Provide the (x, y) coordinate of the cell's center where the given text is located.  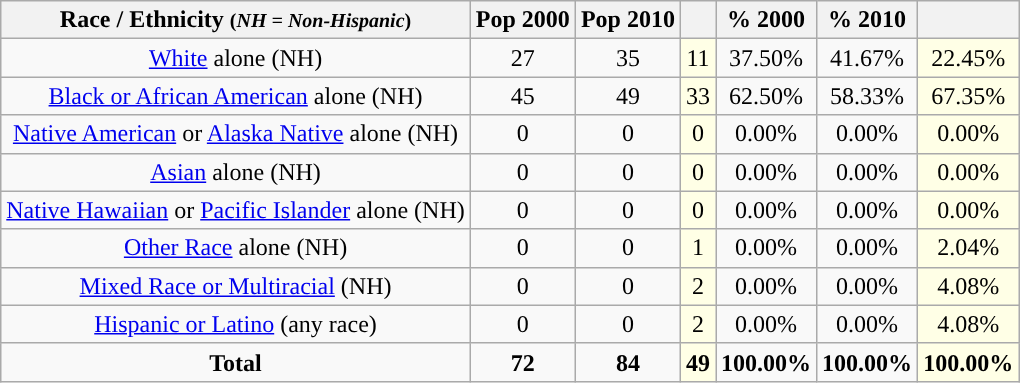
Other Race alone (NH) (236, 248)
84 (628, 362)
37.50% (766, 58)
1 (698, 248)
Pop 2010 (628, 20)
62.50% (766, 96)
Race / Ethnicity (NH = Non-Hispanic) (236, 20)
35 (628, 58)
27 (522, 58)
Native American or Alaska Native alone (NH) (236, 134)
Total (236, 362)
Asian alone (NH) (236, 172)
Mixed Race or Multiracial (NH) (236, 286)
2.04% (968, 248)
72 (522, 362)
Native Hawaiian or Pacific Islander alone (NH) (236, 210)
% 2010 (868, 20)
22.45% (968, 58)
% 2000 (766, 20)
41.67% (868, 58)
Black or African American alone (NH) (236, 96)
11 (698, 58)
58.33% (868, 96)
Pop 2000 (522, 20)
45 (522, 96)
33 (698, 96)
White alone (NH) (236, 58)
Hispanic or Latino (any race) (236, 324)
67.35% (968, 96)
